For the text-containing cell, return its midpoint in [X, Y] coordinate format. 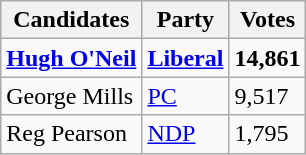
Hugh O'Neil [72, 58]
Candidates [72, 20]
1,795 [268, 134]
Reg Pearson [72, 134]
14,861 [268, 58]
PC [186, 96]
Votes [268, 20]
NDP [186, 134]
Liberal [186, 58]
9,517 [268, 96]
Party [186, 20]
George Mills [72, 96]
